Return the [x, y] coordinate for the center point of the cell that contains the specified text.  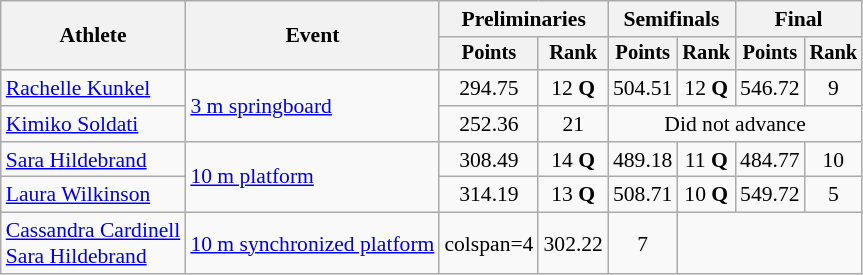
508.71 [642, 195]
308.49 [488, 160]
Semifinals [672, 19]
21 [572, 124]
10 Q [706, 195]
7 [642, 244]
9 [834, 88]
3 m springboard [312, 106]
Rachelle Kunkel [94, 88]
546.72 [770, 88]
252.36 [488, 124]
Preliminaries [524, 19]
Sara Hildebrand [94, 160]
10 m platform [312, 178]
Kimiko Soldati [94, 124]
11 Q [706, 160]
489.18 [642, 160]
10 m synchronized platform [312, 244]
Athlete [94, 36]
294.75 [488, 88]
Final [798, 19]
10 [834, 160]
504.51 [642, 88]
Laura Wilkinson [94, 195]
Cassandra CardinellSara Hildebrand [94, 244]
314.19 [488, 195]
484.77 [770, 160]
Did not advance [735, 124]
549.72 [770, 195]
14 Q [572, 160]
13 Q [572, 195]
302.22 [572, 244]
5 [834, 195]
Event [312, 36]
colspan=4 [488, 244]
